Detect which cell encompasses the target text, then output its (x, y) center coordinate. 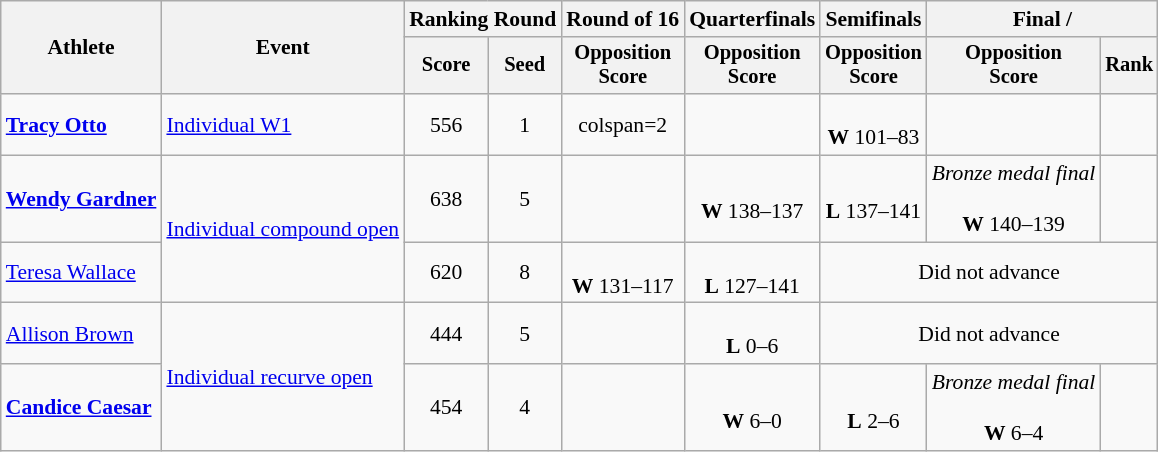
Bronze medal finalW 6–4 (1014, 408)
W 101–83 (874, 124)
Individual recurve open (282, 377)
Score (446, 66)
444 (446, 334)
Bronze medal finalW 140–139 (1014, 200)
Individual compound open (282, 230)
638 (446, 200)
W 138–137 (752, 200)
Individual W1 (282, 124)
Athlete (82, 48)
Final / (1042, 19)
1 (524, 124)
Semifinals (874, 19)
Allison Brown (82, 334)
L 137–141 (874, 200)
8 (524, 272)
Event (282, 48)
Round of 16 (622, 19)
Ranking Round (482, 19)
Tracy Otto (82, 124)
454 (446, 408)
556 (446, 124)
W 6–0 (752, 408)
4 (524, 408)
L 127–141 (752, 272)
Teresa Wallace (82, 272)
colspan=2 (622, 124)
L 0–6 (752, 334)
L 2–6 (874, 408)
Rank (1129, 66)
Quarterfinals (752, 19)
Candice Caesar (82, 408)
W 131–117 (622, 272)
620 (446, 272)
Wendy Gardner (82, 200)
Seed (524, 66)
